Find where the given text appears and provide that cell's center as (X, Y) coordinate. 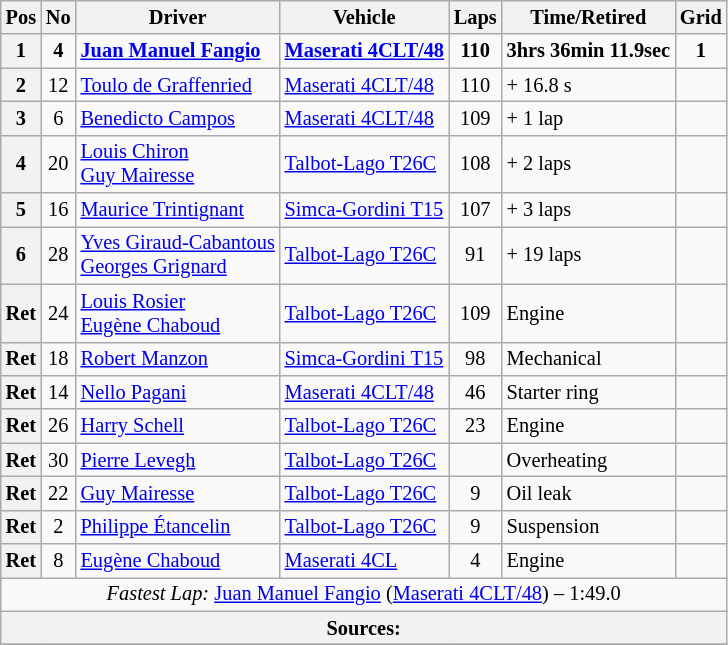
5 (21, 210)
12 (58, 85)
23 (476, 426)
3hrs 36min 11.9sec (588, 51)
Pierre Levegh (178, 460)
20 (58, 164)
Driver (178, 17)
Laps (476, 17)
Nello Pagani (178, 392)
+ 3 laps (588, 210)
Starter ring (588, 392)
Robert Manzon (178, 359)
30 (58, 460)
14 (58, 392)
Yves Giraud-Cabantous Georges Grignard (178, 255)
+ 16.8 s (588, 85)
Grid (701, 17)
Harry Schell (178, 426)
Suspension (588, 527)
Guy Mairesse (178, 493)
Eugène Chaboud (178, 561)
Philippe Étancelin (178, 527)
98 (476, 359)
Pos (21, 17)
Louis Rosier Eugène Chaboud (178, 313)
+ 19 laps (588, 255)
108 (476, 164)
Overheating (588, 460)
Toulo de Graffenried (178, 85)
91 (476, 255)
Oil leak (588, 493)
Sources: (364, 628)
+ 2 laps (588, 164)
Vehicle (364, 17)
Louis Chiron Guy Mairesse (178, 164)
46 (476, 392)
28 (58, 255)
Mechanical (588, 359)
+ 1 lap (588, 118)
26 (58, 426)
3 (21, 118)
Maurice Trintignant (178, 210)
24 (58, 313)
22 (58, 493)
8 (58, 561)
18 (58, 359)
107 (476, 210)
No (58, 17)
Time/Retired (588, 17)
16 (58, 210)
Benedicto Campos (178, 118)
Fastest Lap: Juan Manuel Fangio (Maserati 4CLT/48) – 1:49.0 (364, 594)
Juan Manuel Fangio (178, 51)
Maserati 4CL (364, 561)
